Return the (x, y) coordinate for the center point of the cell that contains the specified text.  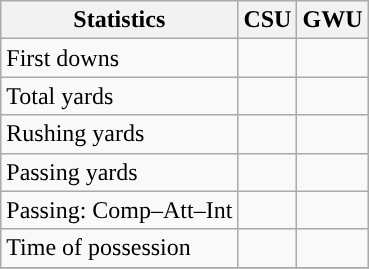
Time of possession (120, 248)
Total yards (120, 96)
GWU (332, 20)
First downs (120, 58)
Rushing yards (120, 134)
Statistics (120, 20)
Passing yards (120, 172)
Passing: Comp–Att–Int (120, 210)
CSU (268, 20)
